Extract the [x, y] coordinate from the center of the cell holding the provided text.  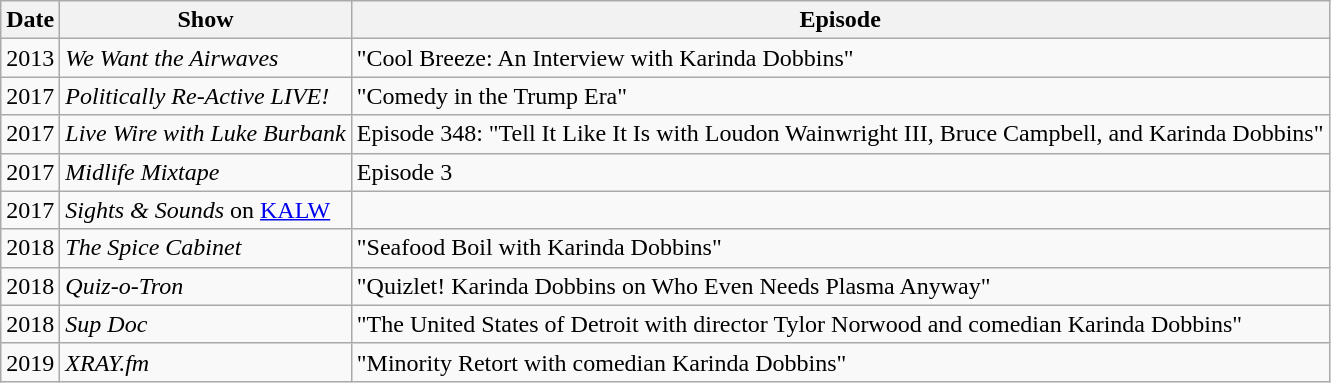
The Spice Cabinet [206, 248]
Show [206, 20]
2013 [30, 58]
"Minority Retort with comedian Karinda Dobbins" [840, 362]
Episode 3 [840, 172]
Episode [840, 20]
2019 [30, 362]
Live Wire with Luke Burbank [206, 134]
Quiz-o-Tron [206, 286]
Date [30, 20]
Episode 348: "Tell It Like It Is with Loudon Wainwright III, Bruce Campbell, and Karinda Dobbins" [840, 134]
Sup Doc [206, 324]
"Cool Breeze: An Interview with Karinda Dobbins" [840, 58]
Politically Re-Active LIVE! [206, 96]
"The United States of Detroit with director Tylor Norwood and comedian Karinda Dobbins" [840, 324]
"Comedy in the Trump Era" [840, 96]
"Quizlet! Karinda Dobbins on Who Even Needs Plasma Anyway" [840, 286]
"Seafood Boil with Karinda Dobbins" [840, 248]
XRAY.fm [206, 362]
We Want the Airwaves [206, 58]
Sights & Sounds on KALW [206, 210]
Midlife Mixtape [206, 172]
